Identify which cell holds the provided text, then report its (x, y) central coordinate. 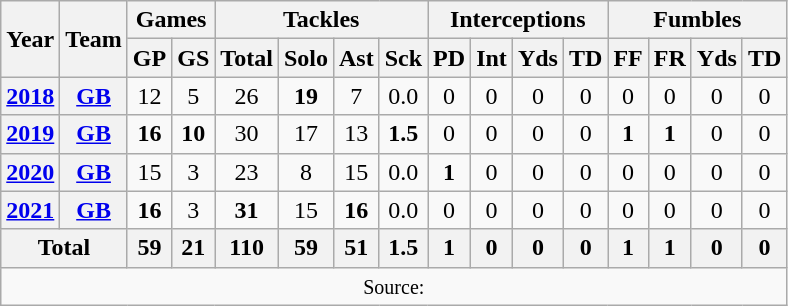
FR (670, 58)
2020 (30, 172)
PD (450, 58)
5 (194, 96)
Tackles (322, 20)
Int (492, 58)
2018 (30, 96)
Games (170, 20)
30 (247, 134)
31 (247, 210)
23 (247, 172)
Interceptions (518, 20)
Ast (356, 58)
Year (30, 39)
GP (149, 58)
FF (628, 58)
12 (149, 96)
21 (194, 248)
26 (247, 96)
19 (306, 96)
2021 (30, 210)
17 (306, 134)
Fumbles (698, 20)
10 (194, 134)
8 (306, 172)
7 (356, 96)
13 (356, 134)
Team (94, 39)
51 (356, 248)
Sck (403, 58)
GS (194, 58)
Source: (394, 286)
110 (247, 248)
Solo (306, 58)
2019 (30, 134)
